Pinpoint the cell where the given text exists, returning its (X, Y) midpoint coordinate. 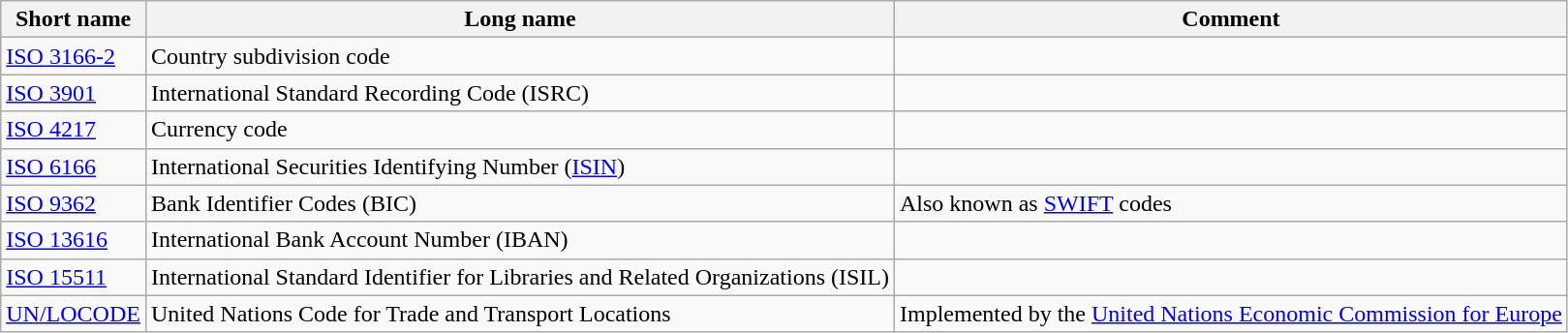
Currency code (519, 130)
ISO 6166 (74, 166)
Bank Identifier Codes (BIC) (519, 203)
Also known as SWIFT codes (1230, 203)
International Securities Identifying Number (ISIN) (519, 166)
UN/LOCODE (74, 314)
ISO 3166-2 (74, 56)
Short name (74, 19)
International Bank Account Number (IBAN) (519, 240)
ISO 15511 (74, 277)
International Standard Identifier for Libraries and Related Organizations (ISIL) (519, 277)
ISO 9362 (74, 203)
United Nations Code for Trade and Transport Locations (519, 314)
Comment (1230, 19)
Country subdivision code (519, 56)
ISO 4217 (74, 130)
Long name (519, 19)
ISO 3901 (74, 93)
Implemented by the United Nations Economic Commission for Europe (1230, 314)
International Standard Recording Code (ISRC) (519, 93)
ISO 13616 (74, 240)
